Locate the cell with the specified text and output its (x, y) center coordinate. 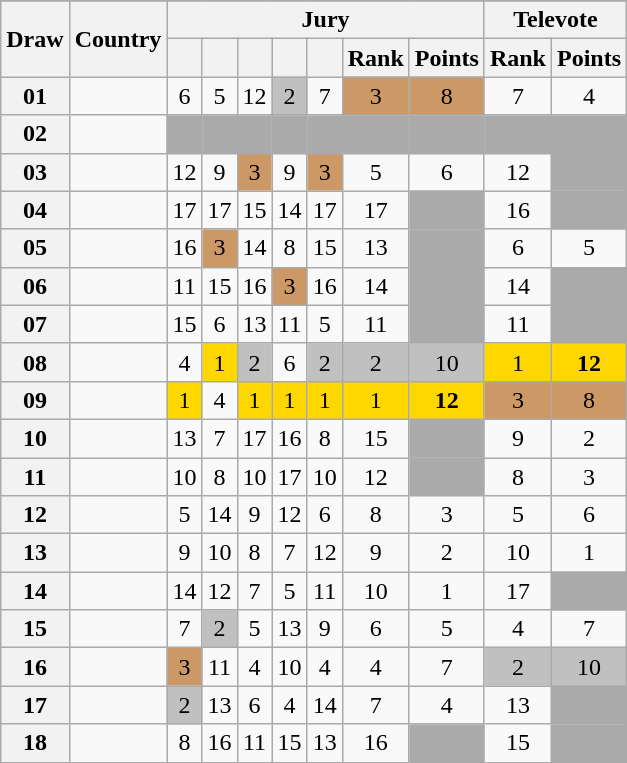
Televote (555, 20)
05 (35, 248)
02 (35, 134)
Jury (326, 20)
01 (35, 96)
04 (35, 210)
Country (118, 39)
09 (35, 400)
18 (35, 743)
08 (35, 362)
07 (35, 324)
Draw (35, 39)
06 (35, 286)
03 (35, 172)
